Return (X, Y) of the center of cell containing provided text 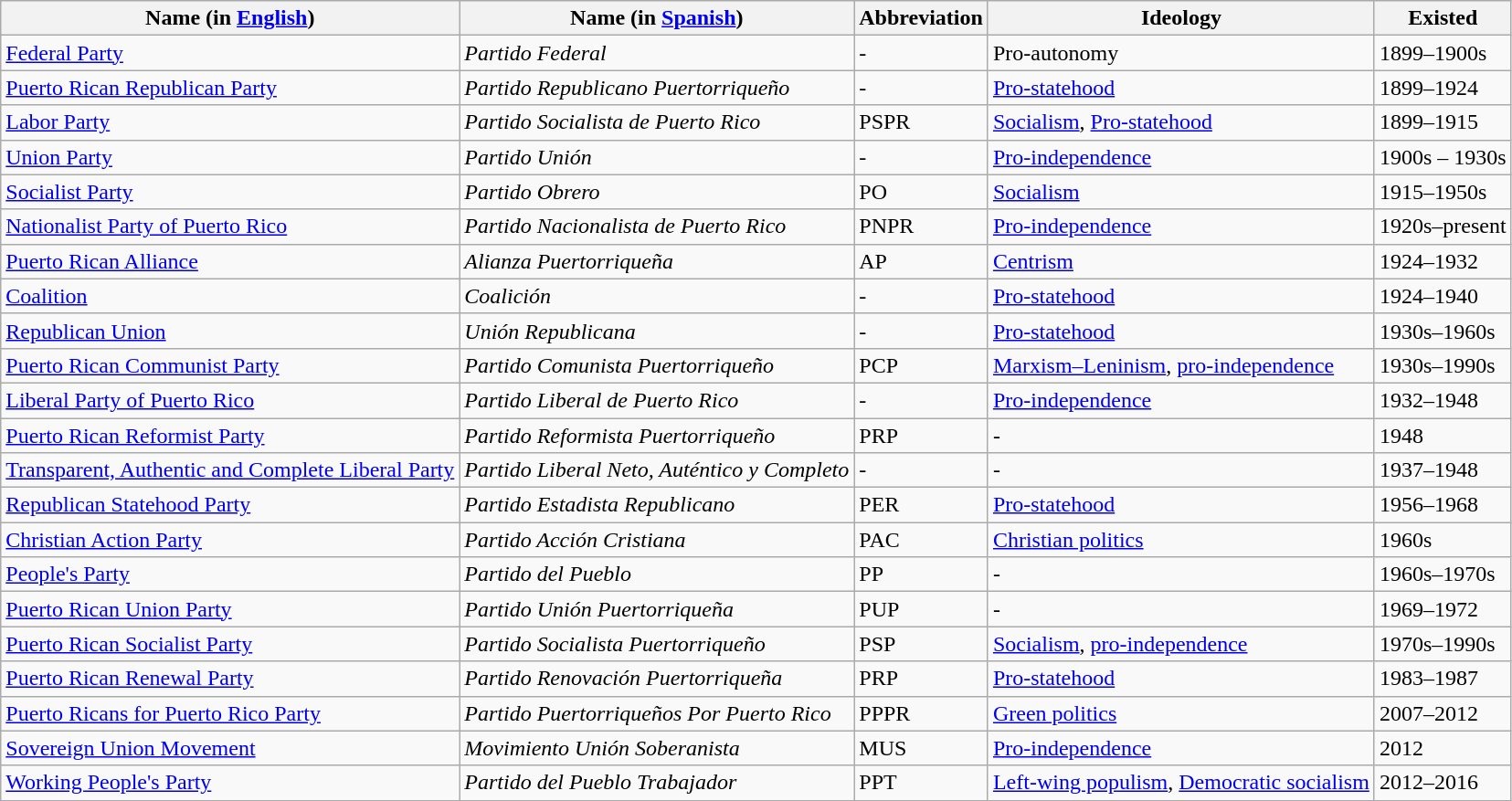
Puerto Rican Socialist Party (230, 644)
Coalition (230, 296)
Puerto Rican Renewal Party (230, 679)
Partido Renovación Puertorriqueña (657, 679)
Socialism, pro-independence (1180, 644)
PO (921, 192)
1930s–1960s (1443, 331)
PCP (921, 365)
1960s (1443, 540)
Partido Estadista Republicano (657, 505)
Transparent, Authentic and Complete Liberal Party (230, 470)
1924–1932 (1443, 261)
Labor Party (230, 122)
Christian politics (1180, 540)
Partido del Pueblo Trabajador (657, 783)
PAC (921, 540)
Christian Action Party (230, 540)
Existed (1443, 18)
Partido Socialista Puertorriqueño (657, 644)
Puerto Rican Reformist Party (230, 436)
PUP (921, 609)
Alianza Puertorriqueña (657, 261)
1983–1987 (1443, 679)
PNPR (921, 227)
Partido Unión (657, 157)
Republican Statehood Party (230, 505)
1930s–1990s (1443, 365)
Partido Acción Cristiana (657, 540)
Puerto Rican Communist Party (230, 365)
1932–1948 (1443, 400)
Nationalist Party of Puerto Rico (230, 227)
Partido Obrero (657, 192)
Puerto Rican Alliance (230, 261)
Partido Comunista Puertorriqueño (657, 365)
Pro-autonomy (1180, 53)
Abbreviation (921, 18)
PER (921, 505)
1924–1940 (1443, 296)
Socialist Party (230, 192)
Partido Puertorriqueños Por Puerto Rico (657, 713)
Working People's Party (230, 783)
Partido Socialista de Puerto Rico (657, 122)
1937–1948 (1443, 470)
Coalición (657, 296)
Marxism–Leninism, pro-independence (1180, 365)
1900s – 1930s (1443, 157)
Liberal Party of Puerto Rico (230, 400)
1899–1915 (1443, 122)
2007–2012 (1443, 713)
Puerto Rican Union Party (230, 609)
Puerto Ricans for Puerto Rico Party (230, 713)
PSPR (921, 122)
Unión Republicana (657, 331)
PP (921, 574)
1956–1968 (1443, 505)
Movimiento Unión Soberanista (657, 748)
MUS (921, 748)
2012–2016 (1443, 783)
PPPR (921, 713)
Name (in English) (230, 18)
Partido del Pueblo (657, 574)
Socialism, Pro-statehood (1180, 122)
Centrism (1180, 261)
Puerto Rican Republican Party (230, 88)
2012 (1443, 748)
Partido Federal (657, 53)
Union Party (230, 157)
PSP (921, 644)
Left-wing populism, Democratic socialism (1180, 783)
1899–1924 (1443, 88)
Socialism (1180, 192)
Partido Liberal Neto, Auténtico y Completo (657, 470)
Partido Nacionalista de Puerto Rico (657, 227)
Partido Republicano Puertorriqueño (657, 88)
PPT (921, 783)
1948 (1443, 436)
Green politics (1180, 713)
Name (in Spanish) (657, 18)
Sovereign Union Movement (230, 748)
Ideology (1180, 18)
Partido Liberal de Puerto Rico (657, 400)
1915–1950s (1443, 192)
Federal Party (230, 53)
1960s–1970s (1443, 574)
1920s–present (1443, 227)
Partido Reformista Puertorriqueño (657, 436)
1899–1900s (1443, 53)
Republican Union (230, 331)
People's Party (230, 574)
AP (921, 261)
1970s–1990s (1443, 644)
1969–1972 (1443, 609)
Partido Unión Puertorriqueña (657, 609)
